Extract the [X, Y] coordinate from the center of the cell holding the provided text.  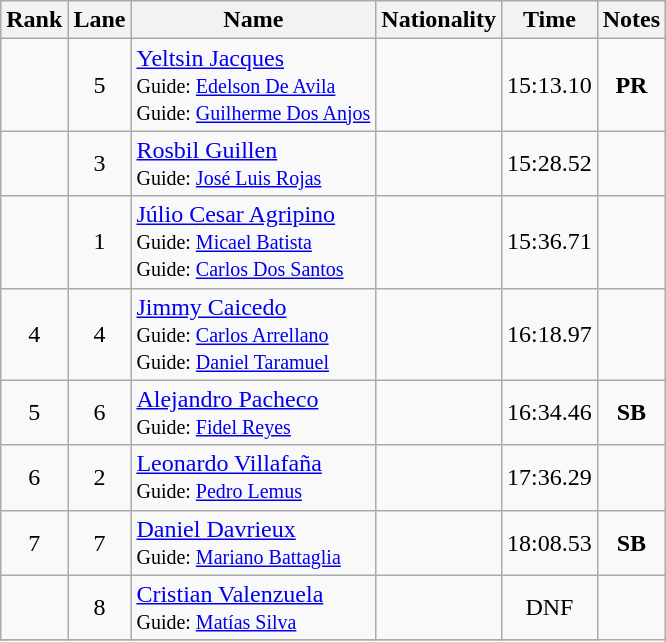
2 [100, 478]
Rank [34, 20]
15:28.52 [550, 164]
18:08.53 [550, 542]
Daniel DavrieuxGuide: Mariano Battaglia [254, 542]
Name [254, 20]
3 [100, 164]
Cristian ValenzuelaGuide: Matías Silva [254, 608]
1 [100, 242]
Lane [100, 20]
Nationality [439, 20]
8 [100, 608]
17:36.29 [550, 478]
Rosbil GuillenGuide: José Luis Rojas [254, 164]
16:34.46 [550, 412]
Júlio Cesar AgripinoGuide: Micael BatistaGuide: Carlos Dos Santos [254, 242]
Notes [631, 20]
Yeltsin JacquesGuide: Edelson De AvilaGuide: Guilherme Dos Anjos [254, 85]
16:18.97 [550, 334]
Alejandro PachecoGuide: Fidel Reyes [254, 412]
15:36.71 [550, 242]
Time [550, 20]
15:13.10 [550, 85]
PR [631, 85]
DNF [550, 608]
Jimmy CaicedoGuide: Carlos ArrellanoGuide: Daniel Taramuel [254, 334]
Leonardo VillafañaGuide: Pedro Lemus [254, 478]
